Output the (x, y) coordinate of the center of the cell containing the given text.  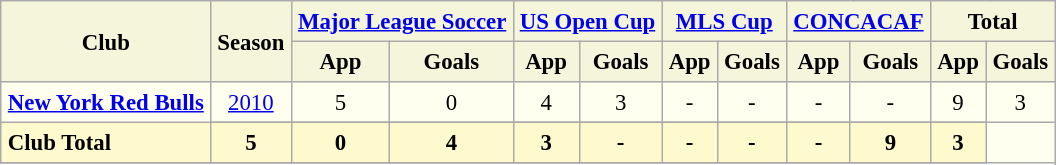
Total (992, 21)
MLS Cup (724, 21)
2010 (252, 102)
CONCACAF (859, 21)
Major League Soccer (402, 21)
Season (252, 42)
Club Total (106, 142)
Club (106, 42)
New York Red Bulls (106, 102)
US Open Cup (588, 21)
